Return (X, Y) of the center of cell containing provided text 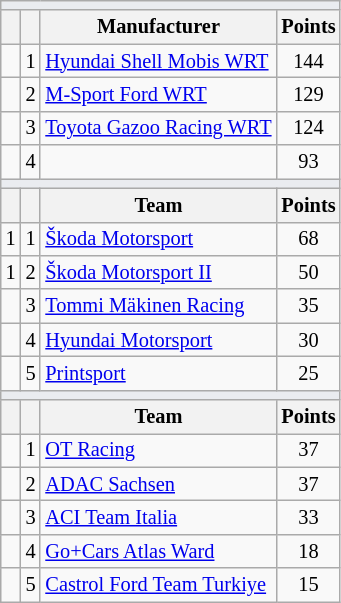
M-Sport Ford WRT (158, 94)
ADAC Sachsen (158, 484)
Hyundai Motorsport (158, 340)
OT Racing (158, 450)
93 (308, 162)
68 (308, 239)
Printsport (158, 373)
Go+Cars Atlas Ward (158, 551)
Castrol Ford Team Turkiye (158, 585)
Manufacturer (158, 27)
Hyundai Shell Mobis WRT (158, 61)
124 (308, 128)
129 (308, 94)
Tommi Mäkinen Racing (158, 306)
30 (308, 340)
Toyota Gazoo Racing WRT (158, 128)
35 (308, 306)
ACI Team Italia (158, 517)
18 (308, 551)
33 (308, 517)
15 (308, 585)
144 (308, 61)
Škoda Motorsport II (158, 272)
50 (308, 272)
25 (308, 373)
Škoda Motorsport (158, 239)
